Capture the cell that displays the provided text and extract its [X, Y] central coordinate. 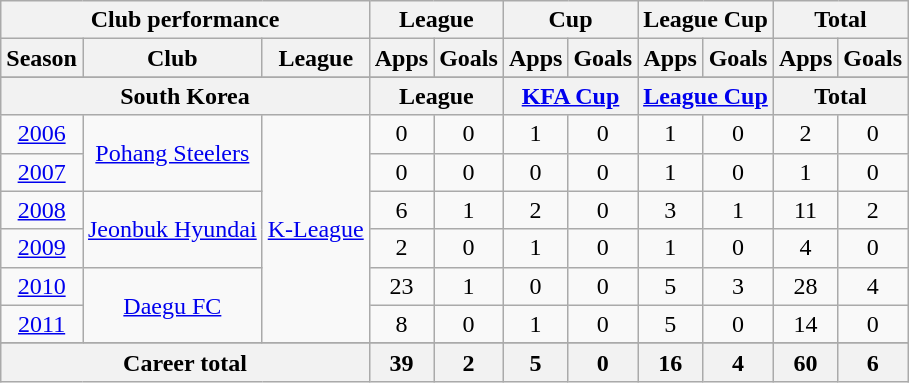
11 [805, 210]
2006 [42, 134]
Club performance [185, 20]
60 [805, 362]
Club [172, 58]
2008 [42, 210]
K-League [316, 229]
KFA Cup [570, 96]
Career total [185, 362]
28 [805, 286]
14 [805, 324]
Season [42, 58]
2010 [42, 286]
23 [401, 286]
2009 [42, 248]
South Korea [185, 96]
8 [401, 324]
16 [670, 362]
Cup [570, 20]
Pohang Steelers [172, 153]
Daegu FC [172, 305]
2011 [42, 324]
2007 [42, 172]
Jeonbuk Hyundai [172, 229]
39 [401, 362]
